Detect which cell encompasses the target text, then output its [X, Y] center coordinate. 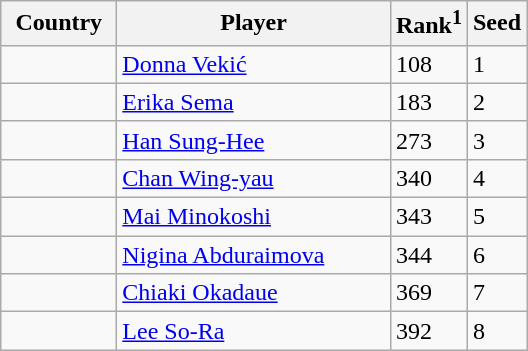
343 [428, 217]
108 [428, 64]
344 [428, 255]
5 [496, 217]
Lee So-Ra [254, 331]
Nigina Abduraimova [254, 255]
7 [496, 293]
Han Sung-Hee [254, 140]
2 [496, 102]
183 [428, 102]
6 [496, 255]
Erika Sema [254, 102]
3 [496, 140]
Player [254, 24]
392 [428, 331]
Seed [496, 24]
Rank1 [428, 24]
Donna Vekić [254, 64]
Chan Wing-yau [254, 178]
369 [428, 293]
1 [496, 64]
8 [496, 331]
Country [59, 24]
Mai Minokoshi [254, 217]
Chiaki Okadaue [254, 293]
273 [428, 140]
340 [428, 178]
4 [496, 178]
